Find where the given text appears and provide that cell's center as [X, Y] coordinate. 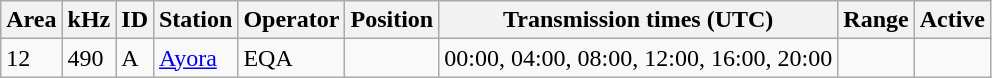
Area [32, 20]
kHz [89, 20]
Transmission times (UTC) [638, 20]
490 [89, 58]
Range [876, 20]
Operator [292, 20]
00:00, 04:00, 08:00, 12:00, 16:00, 20:00 [638, 58]
Active [952, 20]
Station [195, 20]
ID [135, 20]
12 [32, 58]
A [135, 58]
Ayora [195, 58]
EQA [292, 58]
Position [392, 20]
